Output the [X, Y] coordinate of the center of the cell containing the given text.  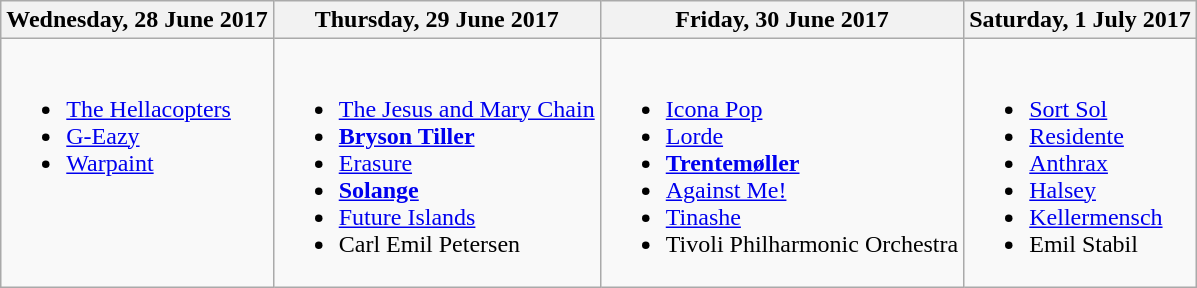
Sort SolResidenteAnthraxHalseyKellermenschEmil Stabil [1080, 163]
The Jesus and Mary ChainBryson TillerErasureSolangeFuture IslandsCarl Emil Petersen [436, 163]
Friday, 30 June 2017 [782, 20]
The HellacoptersG-EazyWarpaint [137, 163]
Icona PopLordeTrentemøllerAgainst Me!TinasheTivoli Philharmonic Orchestra [782, 163]
Saturday, 1 July 2017 [1080, 20]
Wednesday, 28 June 2017 [137, 20]
Thursday, 29 June 2017 [436, 20]
